Search for the cell housing the specified text and yield its [X, Y] center coordinate. 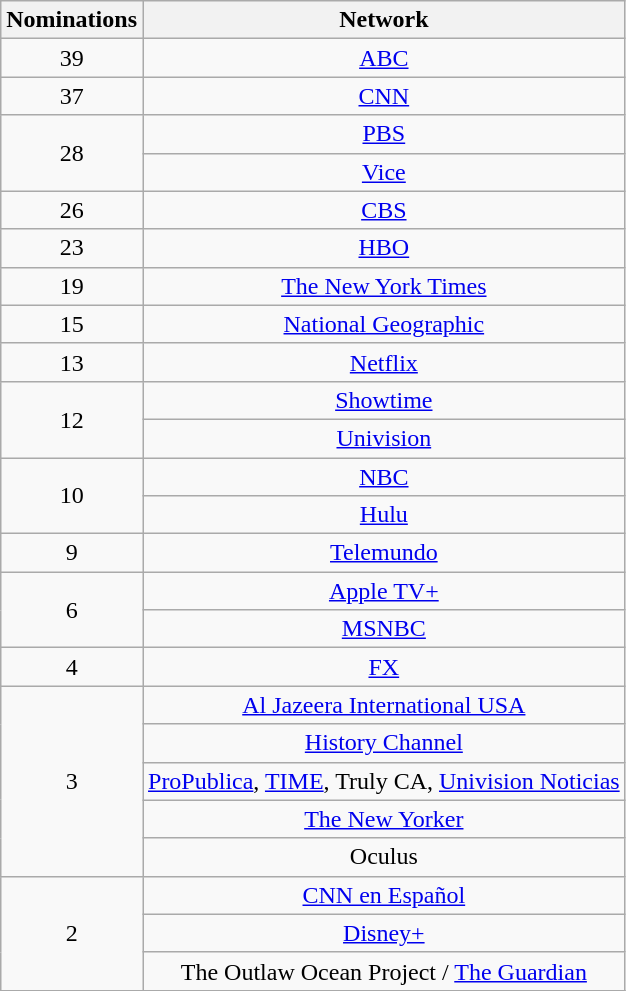
CBS [384, 210]
Vice [384, 172]
Hulu [384, 515]
9 [72, 553]
28 [72, 153]
Apple TV+ [384, 591]
23 [72, 248]
37 [72, 96]
Telemundo [384, 553]
4 [72, 667]
The Outlaw Ocean Project / The Guardian [384, 971]
Al Jazeera International USA [384, 705]
2 [72, 933]
13 [72, 362]
ProPublica, TIME, Truly CA, Univision Noticias [384, 781]
15 [72, 324]
19 [72, 286]
The New Yorker [384, 819]
Showtime [384, 400]
PBS [384, 134]
History Channel [384, 743]
HBO [384, 248]
The New York Times [384, 286]
CNN en Español [384, 895]
3 [72, 781]
12 [72, 419]
Netflix [384, 362]
39 [72, 58]
Univision [384, 438]
FX [384, 667]
Network [384, 20]
NBC [384, 477]
ABC [384, 58]
26 [72, 210]
CNN [384, 96]
6 [72, 610]
Nominations [72, 20]
Oculus [384, 857]
MSNBC [384, 629]
Disney+ [384, 933]
National Geographic [384, 324]
10 [72, 496]
